Pinpoint the cell where the given text exists, returning its [X, Y] midpoint coordinate. 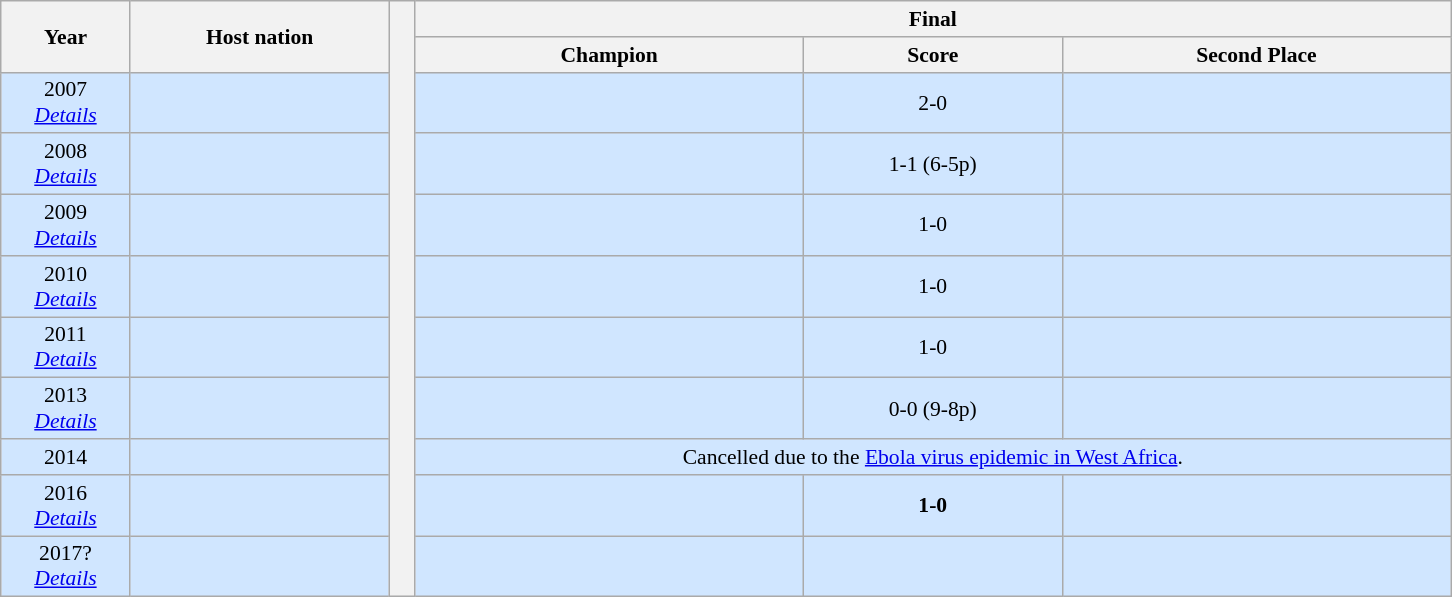
Cancelled due to the Ebola virus epidemic in West Africa. [933, 457]
Year [66, 36]
2010Details [66, 286]
2007Details [66, 102]
2-0 [932, 102]
1-1 (6-5p) [932, 164]
Host nation [260, 36]
2009Details [66, 226]
2016Details [66, 506]
Score [932, 55]
Champion [609, 55]
Second Place [1256, 55]
Final [933, 19]
2014 [66, 457]
0-0 (9-8p) [932, 408]
2017?Details [66, 566]
2013Details [66, 408]
2008Details [66, 164]
2011Details [66, 348]
